Capture the cell that displays the provided text and extract its (x, y) central coordinate. 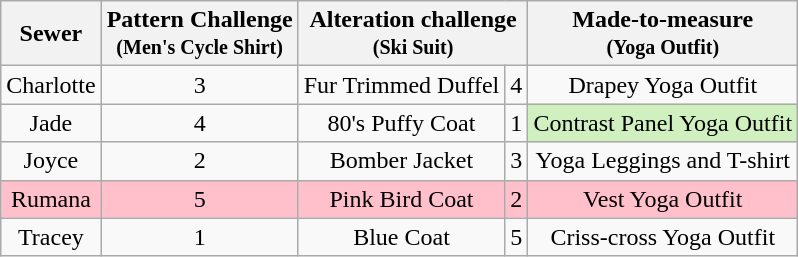
Criss-cross Yoga Outfit (663, 237)
Sewer (51, 34)
Made-to-measure(Yoga Outfit) (663, 34)
Pattern Challenge(Men's Cycle Shirt) (200, 34)
Yoga Leggings and T-shirt (663, 161)
80's Puffy Coat (402, 123)
Charlotte (51, 85)
Jade (51, 123)
Bomber Jacket (402, 161)
Vest Yoga Outfit (663, 199)
Blue Coat (402, 237)
Drapey Yoga Outfit (663, 85)
Pink Bird Coat (402, 199)
Rumana (51, 199)
Contrast Panel Yoga Outfit (663, 123)
Alteration challenge(Ski Suit) (413, 34)
Joyce (51, 161)
Fur Trimmed Duffel (402, 85)
Tracey (51, 237)
